From the cell containing the given text, extract its center point as [X, Y] coordinate. 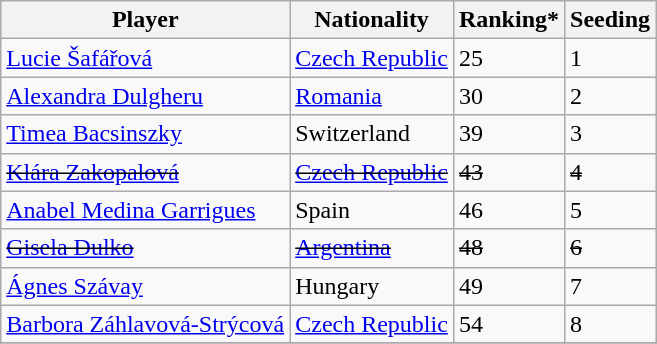
Player [146, 20]
6 [610, 248]
7 [610, 286]
25 [508, 58]
46 [508, 210]
Seeding [610, 20]
4 [610, 172]
48 [508, 248]
Alexandra Dulgheru [146, 96]
1 [610, 58]
Nationality [372, 20]
43 [508, 172]
Timea Bacsinszky [146, 134]
Anabel Medina Garrigues [146, 210]
54 [508, 324]
Argentina [372, 248]
Hungary [372, 286]
Gisela Dulko [146, 248]
49 [508, 286]
Klára Zakopalová [146, 172]
30 [508, 96]
8 [610, 324]
2 [610, 96]
Ranking* [508, 20]
5 [610, 210]
Ágnes Szávay [146, 286]
3 [610, 134]
Barbora Záhlavová-Strýcová [146, 324]
Lucie Šafářová [146, 58]
39 [508, 134]
Romania [372, 96]
Spain [372, 210]
Switzerland [372, 134]
